Identify which cell holds the provided text, then report its [X, Y] central coordinate. 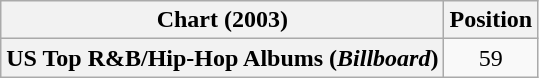
US Top R&B/Hip-Hop Albums (Billboard) [222, 58]
Position [491, 20]
59 [491, 58]
Chart (2003) [222, 20]
